Capture the cell that displays the provided text and extract its [X, Y] central coordinate. 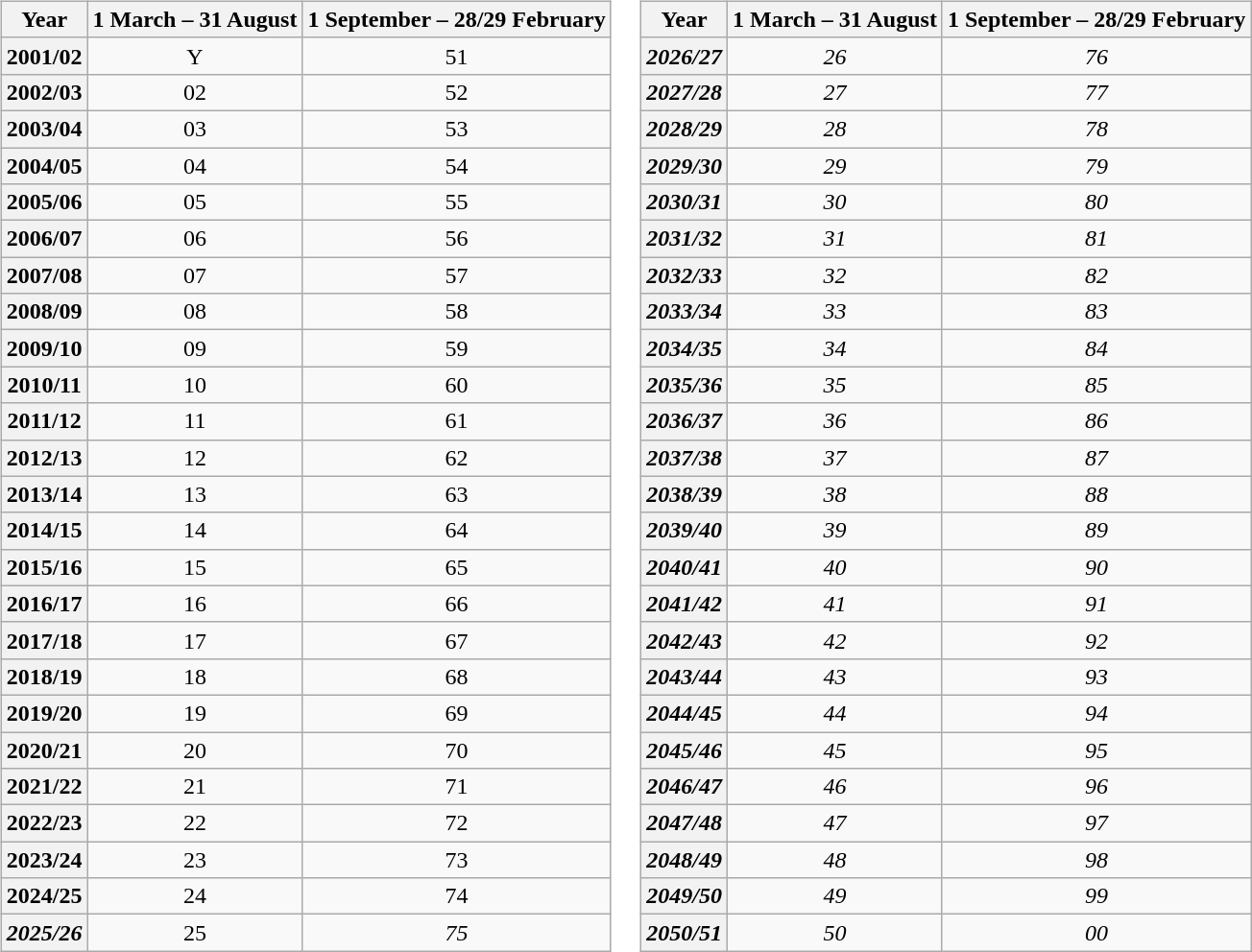
2044/45 [685, 713]
92 [1096, 640]
2032/33 [685, 275]
2029/30 [685, 166]
25 [195, 933]
2002/03 [44, 92]
29 [834, 166]
78 [1096, 129]
2014/15 [44, 531]
61 [457, 421]
2025/26 [44, 933]
2048/49 [685, 860]
56 [457, 239]
91 [1096, 604]
33 [834, 312]
71 [457, 787]
45 [834, 750]
99 [1096, 896]
13 [195, 494]
34 [834, 348]
90 [1096, 567]
2017/18 [44, 640]
93 [1096, 677]
70 [457, 750]
02 [195, 92]
79 [1096, 166]
2043/44 [685, 677]
2008/09 [44, 312]
57 [457, 275]
24 [195, 896]
19 [195, 713]
18 [195, 677]
73 [457, 860]
97 [1096, 823]
Y [195, 56]
04 [195, 166]
2045/46 [685, 750]
21 [195, 787]
94 [1096, 713]
2006/07 [44, 239]
00 [1096, 933]
17 [195, 640]
2010/11 [44, 385]
2027/28 [685, 92]
89 [1096, 531]
77 [1096, 92]
43 [834, 677]
50 [834, 933]
2047/48 [685, 823]
20 [195, 750]
2021/22 [44, 787]
28 [834, 129]
51 [457, 56]
08 [195, 312]
82 [1096, 275]
2023/24 [44, 860]
2013/14 [44, 494]
2036/37 [685, 421]
76 [1096, 56]
2016/17 [44, 604]
2042/43 [685, 640]
39 [834, 531]
2046/47 [685, 787]
80 [1096, 202]
30 [834, 202]
2026/27 [685, 56]
72 [457, 823]
35 [834, 385]
2001/02 [44, 56]
2004/05 [44, 166]
2020/21 [44, 750]
75 [457, 933]
68 [457, 677]
46 [834, 787]
2015/16 [44, 567]
2031/32 [685, 239]
2009/10 [44, 348]
41 [834, 604]
2022/23 [44, 823]
26 [834, 56]
38 [834, 494]
42 [834, 640]
44 [834, 713]
2005/06 [44, 202]
87 [1096, 458]
62 [457, 458]
03 [195, 129]
2033/34 [685, 312]
2038/39 [685, 494]
88 [1096, 494]
2030/31 [685, 202]
98 [1096, 860]
11 [195, 421]
07 [195, 275]
16 [195, 604]
2018/19 [44, 677]
12 [195, 458]
67 [457, 640]
2019/20 [44, 713]
86 [1096, 421]
15 [195, 567]
2007/08 [44, 275]
54 [457, 166]
2011/12 [44, 421]
32 [834, 275]
36 [834, 421]
2003/04 [44, 129]
64 [457, 531]
09 [195, 348]
96 [1096, 787]
27 [834, 92]
59 [457, 348]
47 [834, 823]
66 [457, 604]
95 [1096, 750]
40 [834, 567]
2039/40 [685, 531]
2034/35 [685, 348]
48 [834, 860]
05 [195, 202]
58 [457, 312]
2035/36 [685, 385]
49 [834, 896]
2041/42 [685, 604]
31 [834, 239]
81 [1096, 239]
53 [457, 129]
85 [1096, 385]
74 [457, 896]
10 [195, 385]
65 [457, 567]
22 [195, 823]
14 [195, 531]
2050/51 [685, 933]
23 [195, 860]
52 [457, 92]
37 [834, 458]
2049/50 [685, 896]
55 [457, 202]
60 [457, 385]
2037/38 [685, 458]
06 [195, 239]
63 [457, 494]
84 [1096, 348]
2012/13 [44, 458]
69 [457, 713]
83 [1096, 312]
2024/25 [44, 896]
2040/41 [685, 567]
2028/29 [685, 129]
